Detect which cell encompasses the target text, then output its [x, y] center coordinate. 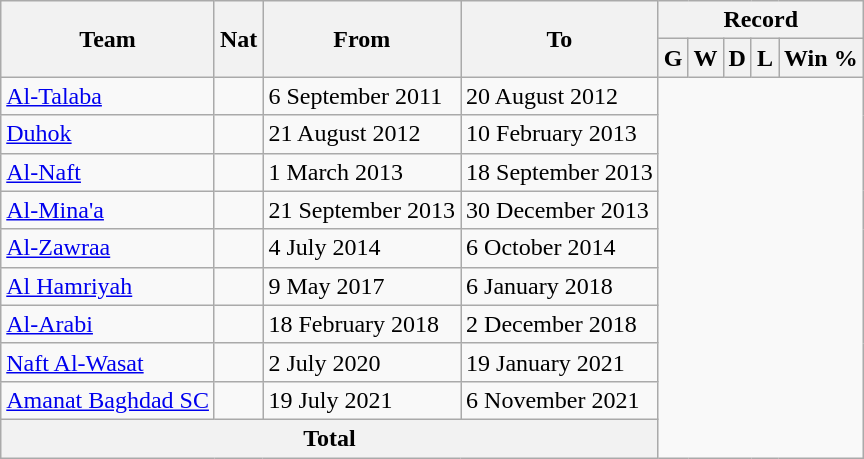
1 March 2013 [362, 172]
Record [760, 20]
21 August 2012 [362, 134]
Al Hamriyah [108, 286]
4 July 2014 [362, 248]
Total [330, 438]
2 July 2020 [362, 362]
Nat [238, 39]
Win % [822, 58]
Al-Arabi [108, 324]
Al-Zawraa [108, 248]
9 May 2017 [362, 286]
Amanat Baghdad SC [108, 400]
Team [108, 39]
30 December 2013 [560, 210]
D [737, 58]
Al-Mina'a [108, 210]
To [560, 39]
20 August 2012 [560, 96]
19 July 2021 [362, 400]
Al-Naft [108, 172]
2 December 2018 [560, 324]
L [764, 58]
19 January 2021 [560, 362]
10 February 2013 [560, 134]
Naft Al-Wasat [108, 362]
6 September 2011 [362, 96]
From [362, 39]
6 January 2018 [560, 286]
6 October 2014 [560, 248]
6 November 2021 [560, 400]
G [673, 58]
18 February 2018 [362, 324]
21 September 2013 [362, 210]
18 September 2013 [560, 172]
Al-Talaba [108, 96]
Duhok [108, 134]
W [706, 58]
